Find where the given text appears and provide that cell's center as (x, y) coordinate. 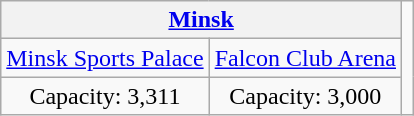
Capacity: 3,000 (305, 96)
Falcon Club Arena (305, 58)
Minsk Sports Palace (105, 58)
Capacity: 3,311 (105, 96)
Minsk (202, 20)
